Extract the (x, y) coordinate from the center of the cell holding the provided text.  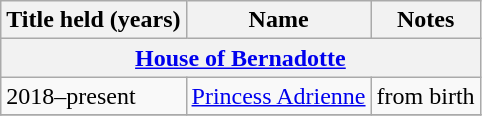
from birth (426, 96)
2018–present (94, 96)
Notes (426, 20)
House of Bernadotte (240, 58)
Princess Adrienne (278, 96)
Name (278, 20)
Title held (years) (94, 20)
